Locate the cell with the specified text and output its [x, y] center coordinate. 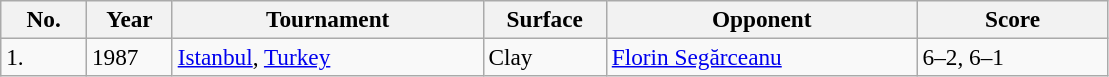
Florin Segărceanu [762, 57]
Opponent [762, 19]
Clay [544, 57]
6–2, 6–1 [1012, 57]
Tournament [328, 19]
Istanbul, Turkey [328, 57]
1987 [130, 57]
1. [44, 57]
Year [130, 19]
Score [1012, 19]
Surface [544, 19]
No. [44, 19]
